For the text-containing cell, return its midpoint in (x, y) coordinate format. 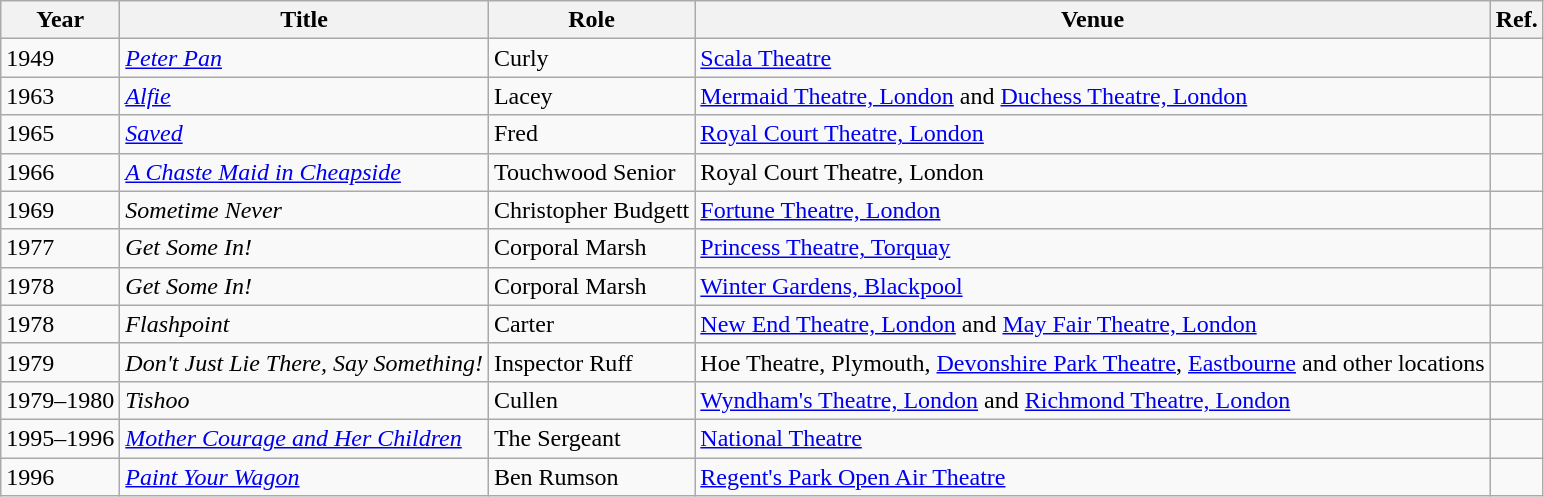
Hoe Theatre, Plymouth, Devonshire Park Theatre, Eastbourne and other locations (1092, 362)
Alfie (304, 96)
1966 (60, 172)
Mermaid Theatre, London and Duchess Theatre, London (1092, 96)
1963 (60, 96)
Venue (1092, 20)
Mother Courage and Her Children (304, 438)
Paint Your Wagon (304, 477)
A Chaste Maid in Cheapside (304, 172)
Don't Just Lie There, Say Something! (304, 362)
Saved (304, 134)
Role (591, 20)
Winter Gardens, Blackpool (1092, 286)
Curly (591, 58)
Sometime Never (304, 210)
The Sergeant (591, 438)
Tishoo (304, 400)
Lacey (591, 96)
1979 (60, 362)
Regent's Park Open Air Theatre (1092, 477)
National Theatre (1092, 438)
Princess Theatre, Torquay (1092, 248)
Touchwood Senior (591, 172)
Carter (591, 324)
1949 (60, 58)
1965 (60, 134)
Flashpoint (304, 324)
Christopher Budgett (591, 210)
Peter Pan (304, 58)
1995–1996 (60, 438)
Wyndham's Theatre, London and Richmond Theatre, London (1092, 400)
Scala Theatre (1092, 58)
Ben Rumson (591, 477)
Inspector Ruff (591, 362)
1977 (60, 248)
New End Theatre, London and May Fair Theatre, London (1092, 324)
Title (304, 20)
1969 (60, 210)
Year (60, 20)
Fred (591, 134)
Ref. (1516, 20)
Cullen (591, 400)
1996 (60, 477)
1979–1980 (60, 400)
Fortune Theatre, London (1092, 210)
